Find where the given text appears and provide that cell's center as [x, y] coordinate. 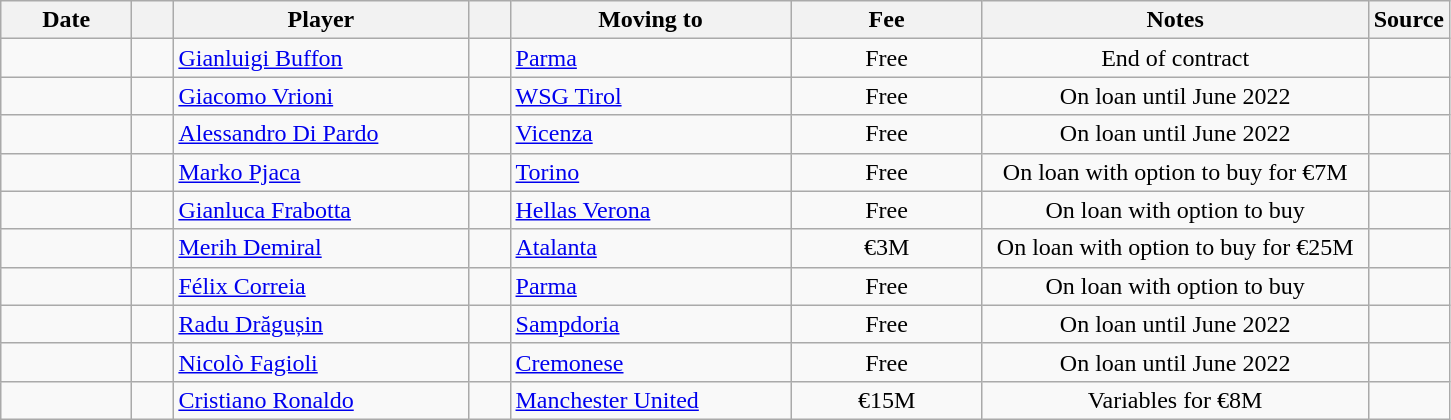
Moving to [650, 20]
Sampdoria [650, 324]
Manchester United [650, 400]
Fee [886, 20]
Cristiano Ronaldo [321, 400]
Félix Correia [321, 286]
Gianluca Frabotta [321, 210]
Gianluigi Buffon [321, 58]
Variables for €8M [1175, 400]
€3M [886, 248]
Notes [1175, 20]
€15M [886, 400]
Player [321, 20]
WSG Tirol [650, 96]
End of contract [1175, 58]
On loan with option to buy for €7M [1175, 172]
Cremonese [650, 362]
Giacomo Vrioni [321, 96]
Radu Drăgușin [321, 324]
Atalanta [650, 248]
On loan with option to buy for €25M [1175, 248]
Vicenza [650, 134]
Marko Pjaca [321, 172]
Hellas Verona [650, 210]
Torino [650, 172]
Nicolò Fagioli [321, 362]
Merih Demiral [321, 248]
Alessandro Di Pardo [321, 134]
Date [66, 20]
Source [1408, 20]
